Detect which cell encompasses the target text, then output its [x, y] center coordinate. 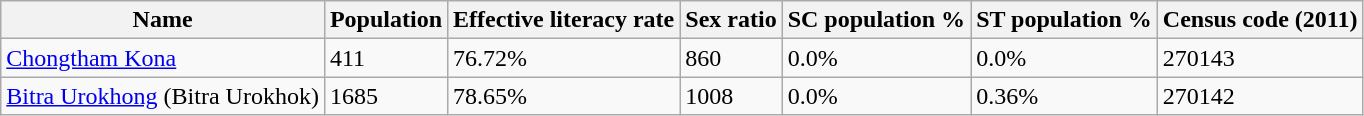
Name [163, 20]
Population [386, 20]
860 [731, 58]
76.72% [564, 58]
1685 [386, 96]
Chongtham Kona [163, 58]
411 [386, 58]
1008 [731, 96]
Census code (2011) [1260, 20]
270142 [1260, 96]
0.36% [1064, 96]
Bitra Urokhong (Bitra Urokhok) [163, 96]
ST population % [1064, 20]
78.65% [564, 96]
270143 [1260, 58]
Effective literacy rate [564, 20]
SC population % [876, 20]
Sex ratio [731, 20]
